Return [x, y] of the center of cell containing provided text 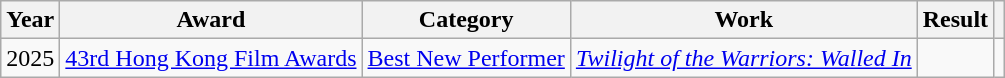
43rd Hong Kong Film Awards [211, 58]
Category [466, 20]
Year [30, 20]
Best New Performer [466, 58]
Result [955, 20]
2025 [30, 58]
Award [211, 20]
Work [744, 20]
Twilight of the Warriors: Walled In [744, 58]
